Capture the cell that displays the provided text and extract its (x, y) central coordinate. 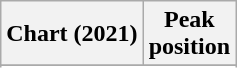
Peakposition (189, 34)
Chart (2021) (72, 34)
